Return the (x, y) coordinate for the center point of the cell that contains the specified text.  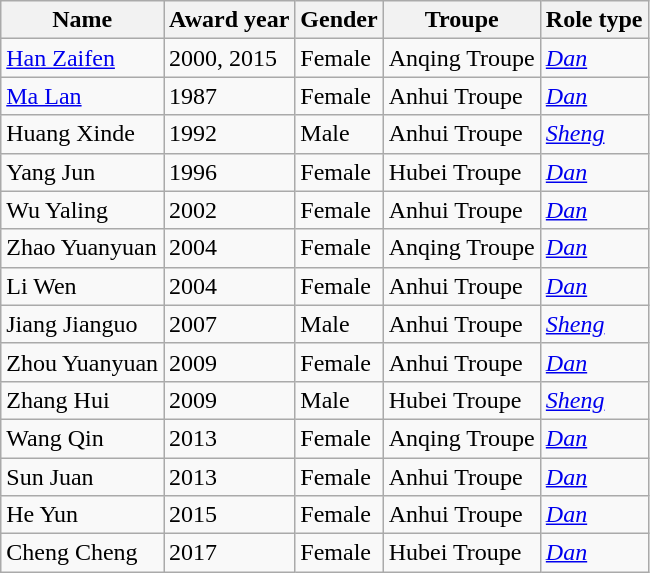
Gender (339, 20)
Role type (594, 20)
Yang Jun (82, 172)
1992 (230, 134)
Li Wen (82, 286)
2002 (230, 210)
2017 (230, 553)
Zhou Yuanyuan (82, 362)
Huang Xinde (82, 134)
2015 (230, 515)
Zhao Yuanyuan (82, 248)
Award year (230, 20)
Wang Qin (82, 438)
1996 (230, 172)
Cheng Cheng (82, 553)
2007 (230, 324)
Name (82, 20)
Zhang Hui (82, 400)
Ma Lan (82, 96)
Wu Yaling (82, 210)
He Yun (82, 515)
2000, 2015 (230, 58)
Han Zaifen (82, 58)
Troupe (462, 20)
Sun Juan (82, 477)
1987 (230, 96)
Jiang Jianguo (82, 324)
